Return [X, Y] of the center of cell containing provided text 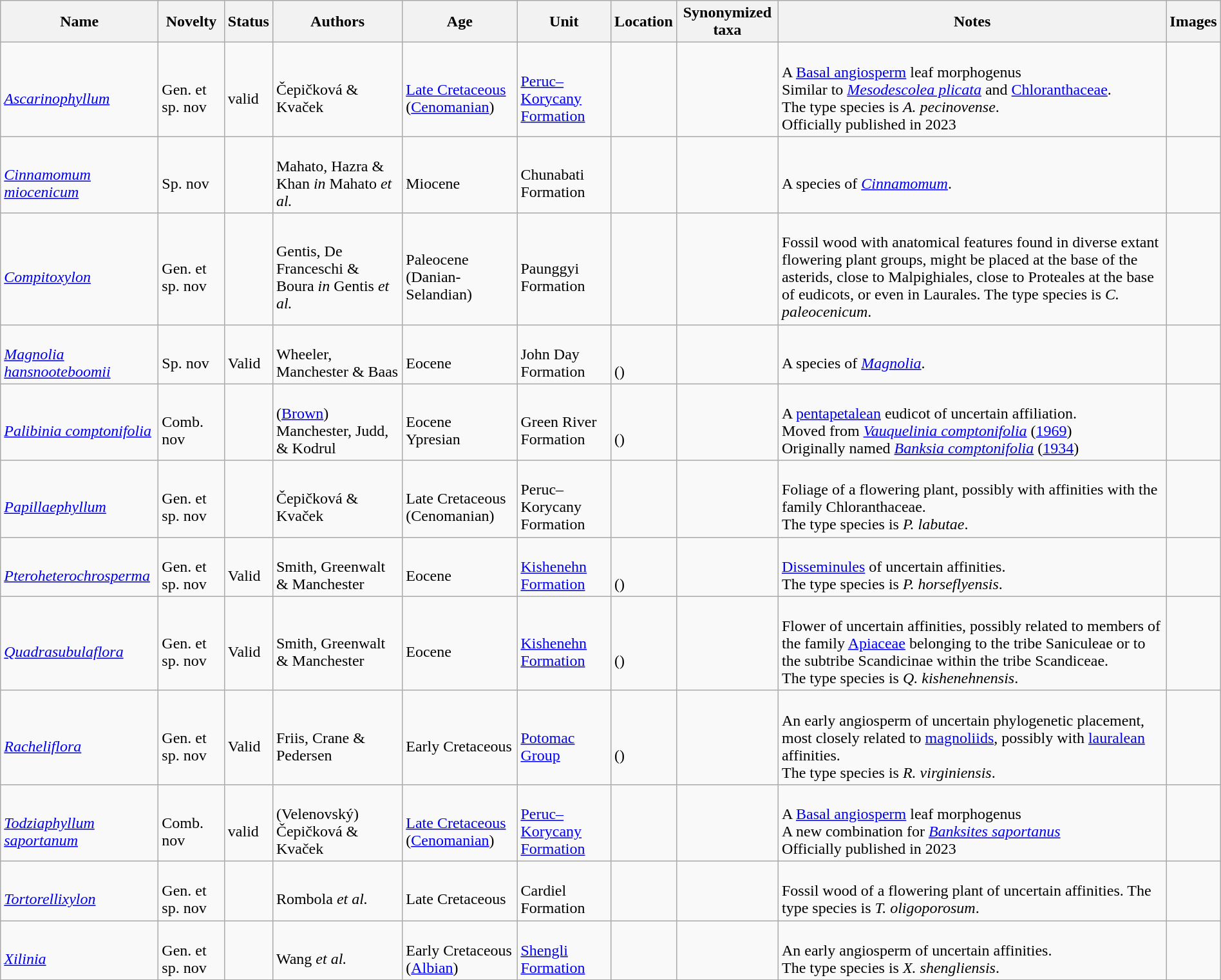
Notes [972, 22]
A species of Cinnamomum. [972, 175]
Fossil wood of a flowering plant of uncertain affinities. The type species is T. oligoporosum. [972, 890]
Palibinia comptonifolia [80, 422]
Novelty [192, 22]
Friis, Crane & Pedersen [337, 737]
(Velenovský) Čepičková & Kvaček [337, 823]
Mahato, Hazra & Khan in Mahato et al. [337, 175]
Green River Formation [564, 422]
Potomac Group [564, 737]
Tortorellixylon [80, 890]
Cardiel Formation [564, 890]
Pteroheterochrosperma [80, 567]
Location [644, 22]
Name [80, 22]
Synonymized taxa [727, 22]
Early Cretaceous [460, 737]
Late Cretaceous [460, 890]
(Brown) Manchester, Judd, & Kodrul [337, 422]
Gentis, De Franceschi & Boura in Gentis et al. [337, 269]
Images [1193, 22]
A species of Magnolia. [972, 354]
Paleocene (Danian-Selandian) [460, 269]
Miocene [460, 175]
Eocene Ypresian [460, 422]
Cinnamomum miocenicum [80, 175]
Foliage of a flowering plant, possibly with affinities with the family Chloranthaceae. The type species is P. labutae. [972, 498]
Wheeler, Manchester & Baas [337, 354]
A pentapetalean eudicot of uncertain affiliation. Moved from Vauquelinia comptonifolia (1969) Originally named Banksia comptonifolia (1934) [972, 422]
Status [249, 22]
Shengli Formation [564, 950]
Racheliflora [80, 737]
A Basal angiosperm leaf morphogenus A new combination for Banksites saportanus Officially published in 2023 [972, 823]
Authors [337, 22]
Magnolia hansnooteboomii [80, 354]
Paunggyi Formation [564, 269]
John Day Formation [564, 354]
Age [460, 22]
Todziaphyllum saportanum [80, 823]
An early angiosperm of uncertain affinities. The type species is X. shengliensis. [972, 950]
Quadrasubulaflora [80, 643]
Xilinia [80, 950]
Chunabati Formation [564, 175]
Early Cretaceous (Albian) [460, 950]
Disseminules of uncertain affinities. The type species is P. horseflyensis. [972, 567]
Unit [564, 22]
Wang et al. [337, 950]
Ascarinophyllum [80, 90]
Compitoxylon [80, 269]
Rombola et al. [337, 890]
Papillaephyllum [80, 498]
